For the text-containing cell, return its midpoint in [X, Y] coordinate format. 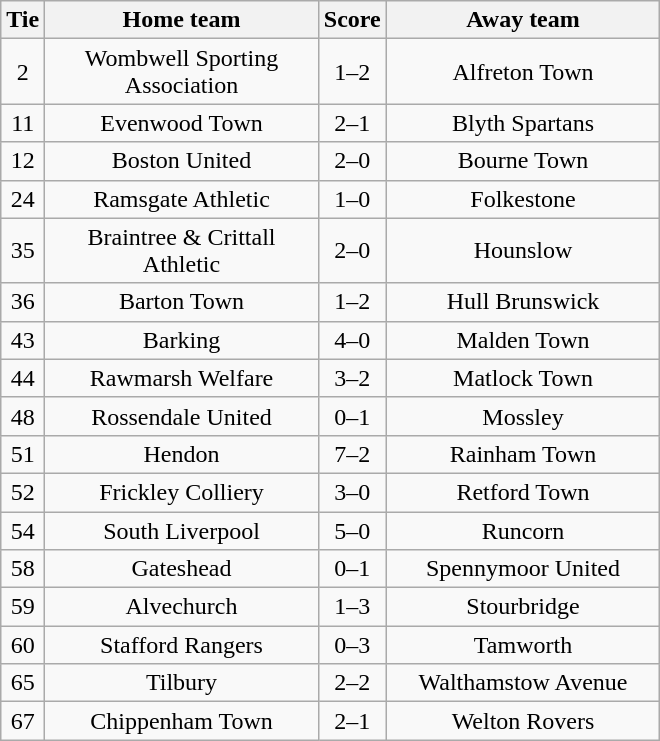
Blyth Spartans [523, 123]
1–0 [352, 199]
Matlock Town [523, 378]
Folkestone [523, 199]
Stafford Rangers [182, 645]
Chippenham Town [182, 721]
24 [23, 199]
Runcorn [523, 531]
Alvechurch [182, 607]
59 [23, 607]
Evenwood Town [182, 123]
35 [23, 250]
44 [23, 378]
Braintree & Crittall Athletic [182, 250]
Tamworth [523, 645]
60 [23, 645]
Hull Brunswick [523, 302]
Hounslow [523, 250]
Frickley Colliery [182, 492]
Rossendale United [182, 416]
Stourbridge [523, 607]
43 [23, 340]
Barking [182, 340]
Tie [23, 20]
3–2 [352, 378]
Wombwell Sporting Association [182, 72]
12 [23, 161]
0–3 [352, 645]
Welton Rovers [523, 721]
11 [23, 123]
65 [23, 683]
Barton Town [182, 302]
Alfreton Town [523, 72]
Ramsgate Athletic [182, 199]
4–0 [352, 340]
Gateshead [182, 569]
Bourne Town [523, 161]
48 [23, 416]
Walthamstow Avenue [523, 683]
Home team [182, 20]
Hendon [182, 454]
Mossley [523, 416]
Away team [523, 20]
Boston United [182, 161]
Tilbury [182, 683]
58 [23, 569]
Score [352, 20]
51 [23, 454]
2 [23, 72]
67 [23, 721]
7–2 [352, 454]
54 [23, 531]
1–3 [352, 607]
Rainham Town [523, 454]
Rawmarsh Welfare [182, 378]
52 [23, 492]
3–0 [352, 492]
Retford Town [523, 492]
2–2 [352, 683]
36 [23, 302]
Malden Town [523, 340]
South Liverpool [182, 531]
Spennymoor United [523, 569]
5–0 [352, 531]
